Provide the (X, Y) coordinate of the cell's center where the given text is located.  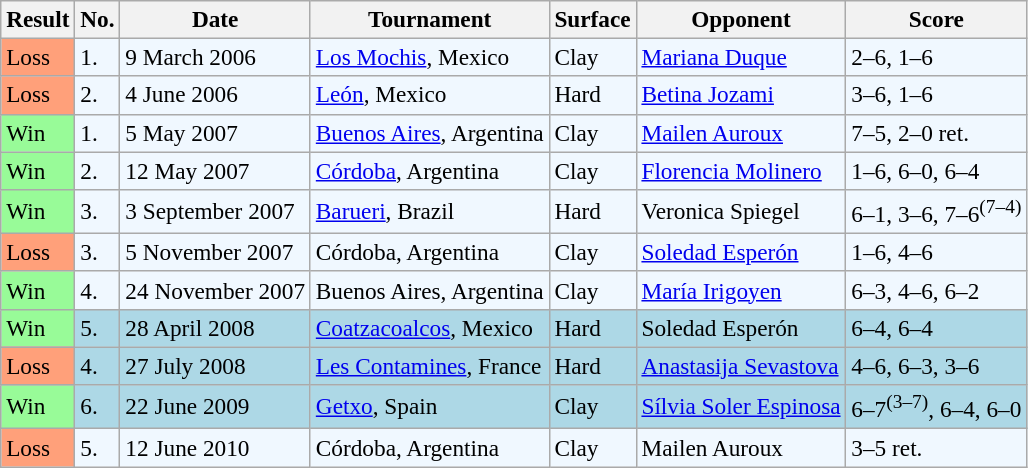
Veronica Spiegel (741, 211)
Coatzacoalcos, Mexico (430, 328)
Surface (592, 19)
No. (98, 19)
1–6, 4–6 (936, 252)
Score (936, 19)
Date (215, 19)
28 April 2008 (215, 328)
1–6, 6–0, 6–4 (936, 170)
María Irigoyen (741, 290)
León, Mexico (430, 95)
12 May 2007 (215, 170)
7–5, 2–0 ret. (936, 133)
5 May 2007 (215, 133)
Betina Jozami (741, 95)
27 July 2008 (215, 366)
22 June 2009 (215, 406)
Florencia Molinero (741, 170)
5 November 2007 (215, 252)
2–6, 1–6 (936, 57)
6–4, 6–4 (936, 328)
12 June 2010 (215, 447)
4–6, 6–3, 3–6 (936, 366)
6–1, 3–6, 7–6(7–4) (936, 211)
6–7(3–7), 6–4, 6–0 (936, 406)
3–6, 1–6 (936, 95)
Barueri, Brazil (430, 211)
Les Contamines, France (430, 366)
Getxo, Spain (430, 406)
Los Mochis, Mexico (430, 57)
3 September 2007 (215, 211)
Opponent (741, 19)
9 March 2006 (215, 57)
6. (98, 406)
Result (38, 19)
4 June 2006 (215, 95)
24 November 2007 (215, 290)
3–5 ret. (936, 447)
Anastasija Sevastova (741, 366)
Tournament (430, 19)
Mariana Duque (741, 57)
6–3, 4–6, 6–2 (936, 290)
Sílvia Soler Espinosa (741, 406)
